Provide the [x, y] coordinate of the cell's center where the given text is located.  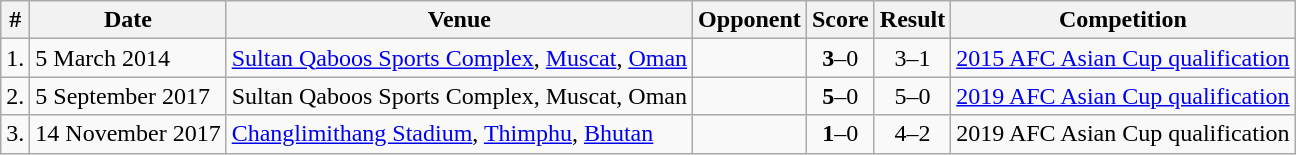
Result [912, 20]
Competition [1123, 20]
3–0 [840, 58]
5 March 2014 [128, 58]
14 November 2017 [128, 134]
4–2 [912, 134]
2. [16, 96]
3. [16, 134]
Opponent [750, 20]
5 September 2017 [128, 96]
2015 AFC Asian Cup qualification [1123, 58]
1. [16, 58]
Venue [459, 20]
# [16, 20]
1–0 [840, 134]
3–1 [912, 58]
Date [128, 20]
Score [840, 20]
Changlimithang Stadium, Thimphu, Bhutan [459, 134]
